For the text-containing cell, return its midpoint in (x, y) coordinate format. 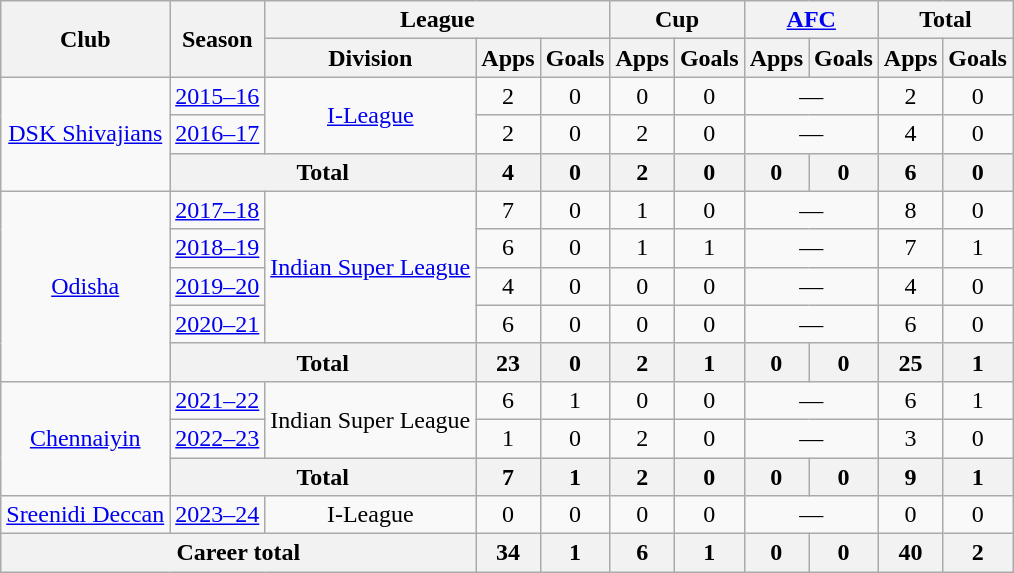
2016–17 (218, 134)
Season (218, 39)
40 (910, 553)
23 (508, 362)
2021–22 (218, 400)
Sreenidi Deccan (86, 515)
2023–24 (218, 515)
Cup (677, 20)
2020–21 (218, 324)
AFC (811, 20)
8 (910, 210)
Odisha (86, 286)
League (438, 20)
Chennaiyin (86, 438)
2015–16 (218, 96)
Division (370, 58)
DSK Shivajians (86, 134)
9 (910, 477)
25 (910, 362)
2018–19 (218, 248)
2019–20 (218, 286)
2017–18 (218, 210)
2022–23 (218, 438)
3 (910, 438)
Club (86, 39)
Career total (238, 553)
34 (508, 553)
